Pinpoint the cell where the given text exists, returning its (X, Y) midpoint coordinate. 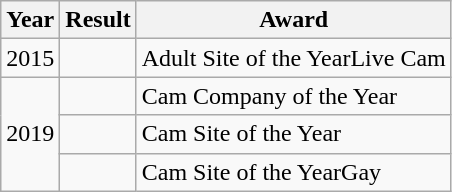
Result (98, 20)
Award (294, 20)
Cam Company of the Year (294, 96)
2019 (30, 134)
Adult Site of the YearLive Cam (294, 58)
Year (30, 20)
Cam Site of the YearGay (294, 172)
Cam Site of the Year (294, 134)
2015 (30, 58)
